Scan for the cell matching the given text and deliver its [x, y] coordinate at center. 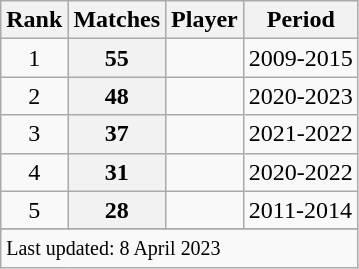
55 [117, 58]
28 [117, 210]
2011-2014 [300, 210]
2009-2015 [300, 58]
4 [34, 172]
31 [117, 172]
2021-2022 [300, 134]
5 [34, 210]
2020-2022 [300, 172]
3 [34, 134]
Matches [117, 20]
1 [34, 58]
Player [205, 20]
2 [34, 96]
48 [117, 96]
Rank [34, 20]
37 [117, 134]
Last updated: 8 April 2023 [180, 248]
2020-2023 [300, 96]
Period [300, 20]
